For the text-containing cell, return its midpoint in [x, y] coordinate format. 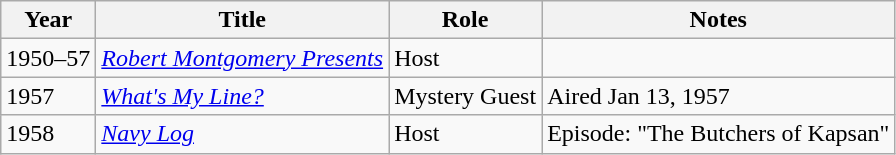
Title [242, 20]
Navy Log [242, 134]
1958 [48, 134]
Aired Jan 13, 1957 [718, 96]
Robert Montgomery Presents [242, 58]
Episode: "The Butchers of Kapsan" [718, 134]
Notes [718, 20]
Role [466, 20]
Year [48, 20]
What's My Line? [242, 96]
1957 [48, 96]
1950–57 [48, 58]
Mystery Guest [466, 96]
